Scan for the cell matching the given text and deliver its (x, y) coordinate at center. 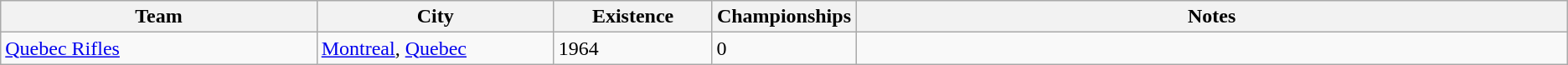
0 (784, 48)
Championships (784, 17)
1964 (633, 48)
City (436, 17)
Existence (633, 17)
Montreal, Quebec (436, 48)
Quebec Rifles (159, 48)
Team (159, 17)
Notes (1211, 17)
